For the text-containing cell, return its midpoint in (X, Y) coordinate format. 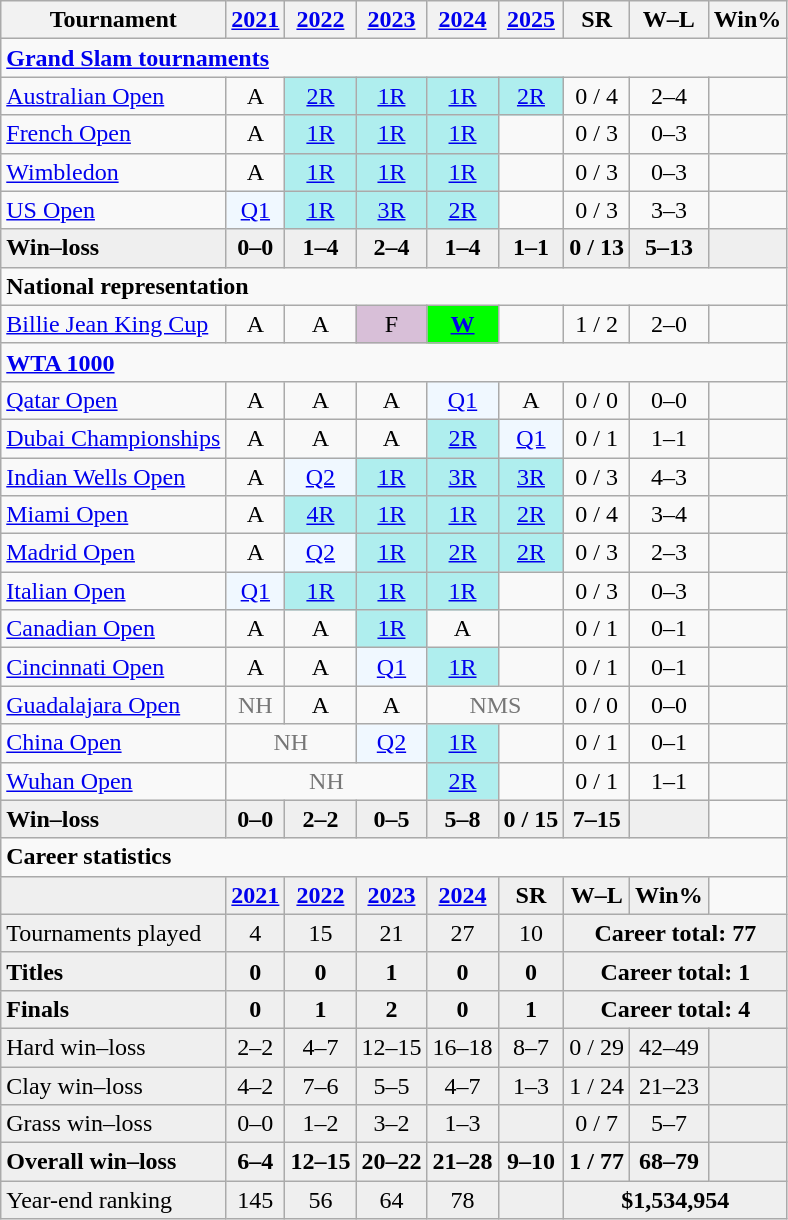
Tournaments played (114, 933)
US Open (114, 210)
145 (256, 1200)
W (462, 324)
0 / 15 (531, 819)
0–5 (392, 819)
4–3 (670, 477)
0 / 29 (597, 1047)
Miami Open (114, 515)
3–2 (392, 1124)
Tournament (114, 20)
8–7 (531, 1047)
1 / 24 (597, 1085)
Overall win–loss (114, 1162)
7–6 (320, 1085)
10 (531, 933)
6–4 (256, 1162)
56 (320, 1200)
National representation (394, 286)
Clay win–loss (114, 1085)
21–28 (462, 1162)
Billie Jean King Cup (114, 324)
5–13 (670, 248)
French Open (114, 134)
Australian Open (114, 96)
NMS (496, 705)
WTA 1000 (394, 362)
2–0 (670, 324)
Finals (114, 1009)
78 (462, 1200)
Canadian Open (114, 629)
21 (392, 933)
7–15 (597, 819)
1 / 2 (597, 324)
1 / 77 (597, 1162)
Hard win–loss (114, 1047)
Career total: 4 (676, 1009)
2025 (531, 20)
Grand Slam tournaments (394, 58)
Dubai Championships (114, 438)
42–49 (670, 1047)
4 (256, 933)
3–4 (670, 515)
2–3 (670, 553)
4R (320, 515)
Career total: 77 (676, 933)
Indian Wells Open (114, 477)
Wimbledon (114, 172)
21–23 (670, 1085)
Guadalajara Open (114, 705)
15 (320, 933)
China Open (114, 743)
Titles (114, 971)
F (392, 324)
0 / 7 (597, 1124)
0 / 13 (597, 248)
64 (392, 1200)
5–5 (392, 1085)
9–10 (531, 1162)
Madrid Open (114, 553)
Wuhan Open (114, 781)
Grass win–loss (114, 1124)
5–7 (670, 1124)
68–79 (670, 1162)
Career statistics (394, 857)
2 (392, 1009)
$1,534,954 (676, 1200)
Qatar Open (114, 400)
16–18 (462, 1047)
20–22 (392, 1162)
Italian Open (114, 591)
27 (462, 933)
Career total: 1 (676, 971)
1–2 (320, 1124)
4–2 (256, 1085)
Cincinnati Open (114, 667)
Year-end ranking (114, 1200)
5–8 (462, 819)
3–3 (670, 210)
